Locate the cell with the specified text and output its [x, y] center coordinate. 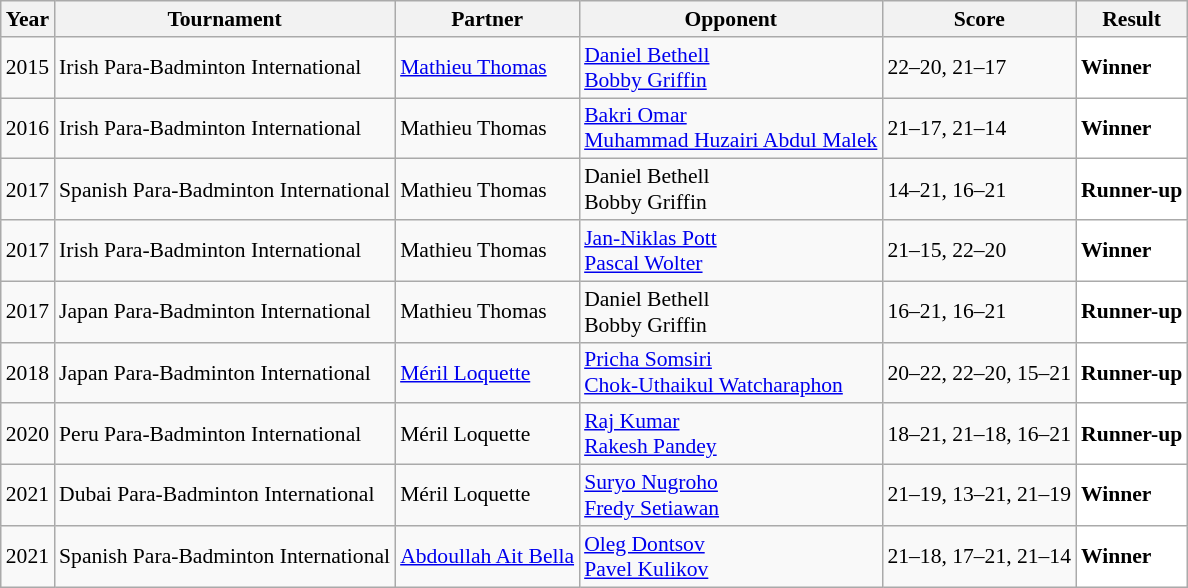
Jan-Niklas Pott Pascal Wolter [730, 250]
Opponent [730, 19]
Bakri Omar Muhammad Huzairi Abdul Malek [730, 128]
21–15, 22–20 [979, 250]
Oleg Dontsov Pavel Kulikov [730, 556]
Dubai Para-Badminton International [224, 496]
22–20, 21–17 [979, 68]
Score [979, 19]
20–22, 22–20, 15–21 [979, 372]
2016 [28, 128]
2018 [28, 372]
2020 [28, 434]
21–19, 13–21, 21–19 [979, 496]
Pricha Somsiri Chok-Uthaikul Watcharaphon [730, 372]
21–18, 17–21, 21–14 [979, 556]
Result [1132, 19]
Year [28, 19]
16–21, 16–21 [979, 312]
Tournament [224, 19]
Raj Kumar Rakesh Pandey [730, 434]
Suryo Nugroho Fredy Setiawan [730, 496]
21–17, 21–14 [979, 128]
2015 [28, 68]
14–21, 16–21 [979, 190]
Abdoullah Ait Bella [487, 556]
Partner [487, 19]
18–21, 21–18, 16–21 [979, 434]
Peru Para-Badminton International [224, 434]
